For the text-containing cell, return its midpoint in [X, Y] coordinate format. 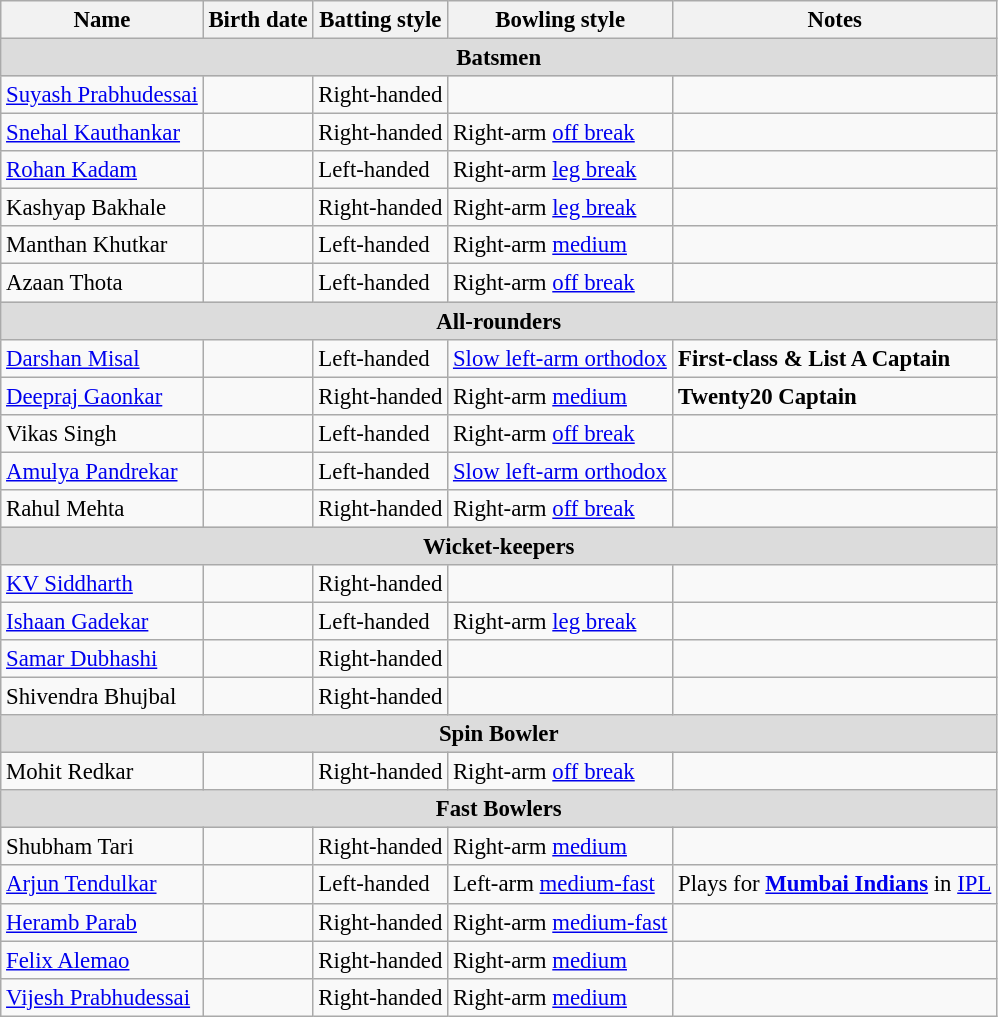
Batting style [380, 20]
Kashyap Bakhale [102, 208]
Vijesh Prabhudessai [102, 997]
Shubham Tari [102, 847]
Heramb Parab [102, 922]
Azaan Thota [102, 283]
Rahul Mehta [102, 509]
Felix Alemao [102, 960]
Spin Bowler [499, 734]
Snehal Kauthankar [102, 133]
Birth date [258, 20]
Twenty20 Captain [835, 396]
Right-arm medium-fast [560, 922]
Left-arm medium-fast [560, 885]
Plays for Mumbai Indians in IPL [835, 885]
Amulya Pandrekar [102, 471]
All-rounders [499, 321]
Vikas Singh [102, 433]
Wicket-keepers [499, 546]
Suyash Prabhudessai [102, 95]
Ishaan Gadekar [102, 621]
Darshan Misal [102, 358]
Manthan Khutkar [102, 245]
KV Siddharth [102, 584]
Notes [835, 20]
Deepraj Gaonkar [102, 396]
Rohan Kadam [102, 170]
Name [102, 20]
Arjun Tendulkar [102, 885]
Shivendra Bhujbal [102, 697]
Fast Bowlers [499, 809]
First-class & List A Captain [835, 358]
Mohit Redkar [102, 772]
Bowling style [560, 20]
Samar Dubhashi [102, 659]
Batsmen [499, 58]
